Locate the cell with the specified text and output its (X, Y) center coordinate. 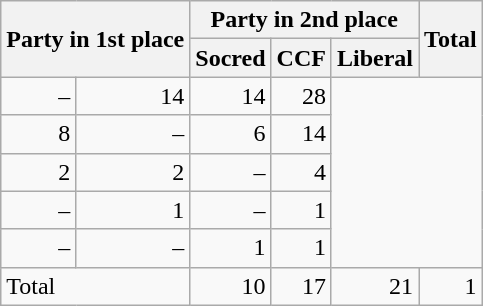
Party in 2nd place (304, 20)
6 (230, 134)
21 (374, 286)
Party in 1st place (96, 39)
Liberal (374, 58)
CCF (301, 58)
8 (38, 134)
28 (301, 96)
17 (301, 286)
Socred (230, 58)
10 (230, 286)
4 (301, 172)
